Pinpoint the cell where the given text exists, returning its [x, y] midpoint coordinate. 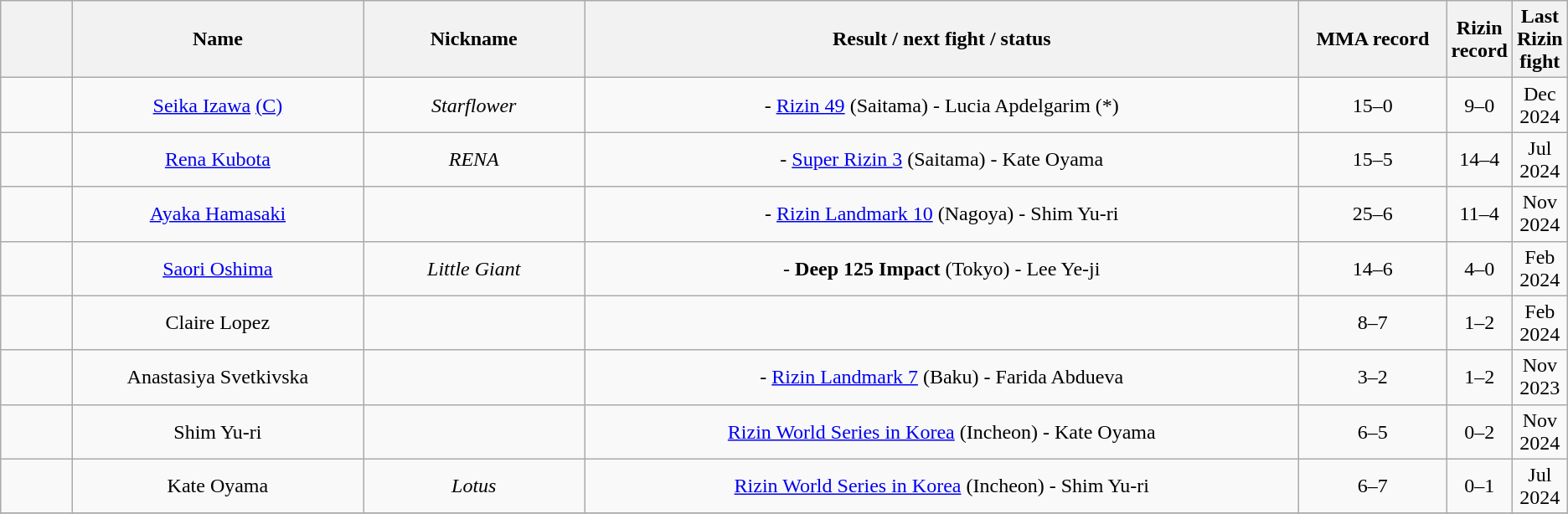
Rizin World Series in Korea (Incheon) - Shim Yu-ri [941, 486]
6–5 [1373, 432]
4–0 [1479, 268]
Result / next fight / status [941, 39]
Seika Izawa (C) [218, 105]
Nickname [474, 39]
15–5 [1373, 159]
Lotus [474, 486]
6–7 [1373, 486]
- Rizin Landmark 10 (Nagoya) - Shim Yu-ri [941, 214]
9–0 [1479, 105]
Claire Lopez [218, 323]
Rizin World Series in Korea (Incheon) - Kate Oyama [941, 432]
Dec 2024 [1540, 105]
- Deep 125 Impact (Tokyo) - Lee Ye-ji [941, 268]
Rena Kubota [218, 159]
MMA record [1373, 39]
Saori Oshima [218, 268]
Ayaka Hamasaki [218, 214]
Starflower [474, 105]
8–7 [1373, 323]
14–4 [1479, 159]
Nov 2023 [1540, 377]
Little Giant [474, 268]
Shim Yu-ri [218, 432]
Anastasiya Svetkivska [218, 377]
0–2 [1479, 432]
14–6 [1373, 268]
25–6 [1373, 214]
3–2 [1373, 377]
- Super Rizin 3 (Saitama) - Kate Oyama [941, 159]
0–1 [1479, 486]
- Rizin 49 (Saitama) - Lucia Apdelgarim (*) [941, 105]
Rizin record [1479, 39]
11–4 [1479, 214]
- Rizin Landmark 7 (Baku) - Farida Abdueva [941, 377]
15–0 [1373, 105]
Name [218, 39]
Last Rizin fight [1540, 39]
Kate Oyama [218, 486]
RENA [474, 159]
